Pinpoint the cell where the given text exists, returning its (x, y) midpoint coordinate. 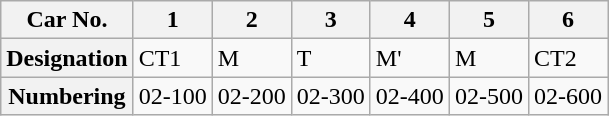
1 (172, 20)
02-600 (568, 96)
Designation (67, 58)
M' (410, 58)
02-300 (330, 96)
3 (330, 20)
4 (410, 20)
Car No. (67, 20)
6 (568, 20)
Numbering (67, 96)
02-500 (488, 96)
CT2 (568, 58)
2 (252, 20)
CT1 (172, 58)
5 (488, 20)
02-400 (410, 96)
T (330, 58)
02-200 (252, 96)
02-100 (172, 96)
